Return [x, y] of the center of cell containing provided text 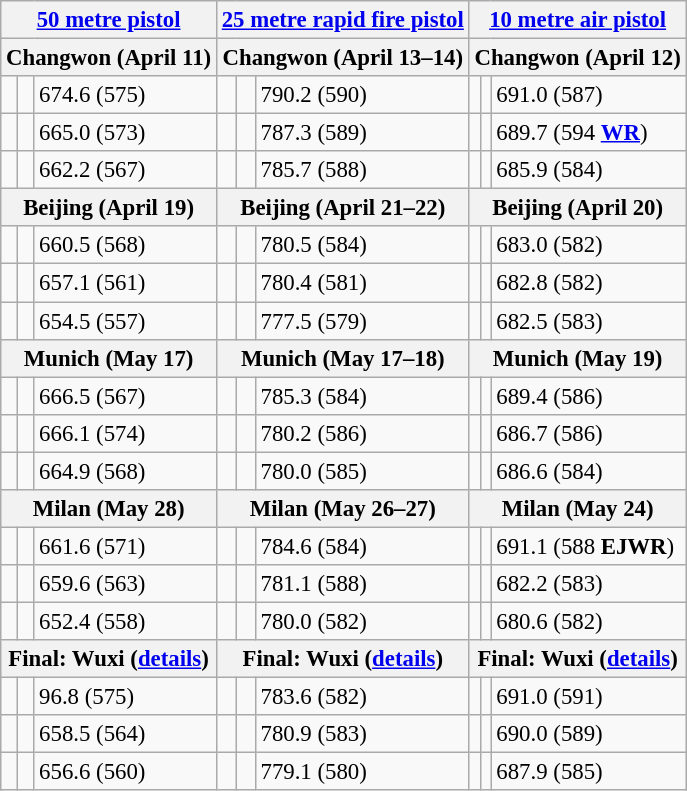
Munich (May 17) [109, 358]
96.8 (575) [126, 697]
777.5 (579) [362, 321]
682.2 (583) [588, 584]
780.4 (581) [362, 283]
656.6 (560) [126, 772]
Milan (May 24) [578, 509]
Changwon (April 12) [578, 58]
691.0 (587) [588, 95]
780.0 (585) [362, 471]
785.7 (588) [362, 170]
665.0 (573) [126, 133]
687.9 (585) [588, 772]
685.9 (584) [588, 170]
780.0 (582) [362, 621]
Beijing (April 19) [109, 208]
Changwon (April 13–14) [342, 58]
781.1 (588) [362, 584]
690.0 (589) [588, 734]
Munich (May 17–18) [342, 358]
662.2 (567) [126, 170]
686.7 (586) [588, 433]
683.0 (582) [588, 245]
664.9 (568) [126, 471]
Changwon (April 11) [109, 58]
652.4 (558) [126, 621]
682.5 (583) [588, 321]
783.6 (582) [362, 697]
666.5 (567) [126, 396]
660.5 (568) [126, 245]
Beijing (April 20) [578, 208]
689.7 (594 WR) [588, 133]
Milan (May 28) [109, 509]
661.6 (571) [126, 546]
654.5 (557) [126, 321]
674.6 (575) [126, 95]
Munich (May 19) [578, 358]
780.9 (583) [362, 734]
780.5 (584) [362, 245]
779.1 (580) [362, 772]
780.2 (586) [362, 433]
680.6 (582) [588, 621]
686.6 (584) [588, 471]
50 metre pistol [109, 20]
785.3 (584) [362, 396]
689.4 (586) [588, 396]
10 metre air pistol [578, 20]
666.1 (574) [126, 433]
787.3 (589) [362, 133]
784.6 (584) [362, 546]
659.6 (563) [126, 584]
682.8 (582) [588, 283]
657.1 (561) [126, 283]
Milan (May 26–27) [342, 509]
Beijing (April 21–22) [342, 208]
658.5 (564) [126, 734]
25 metre rapid fire pistol [342, 20]
691.1 (588 EJWR) [588, 546]
691.0 (591) [588, 697]
790.2 (590) [362, 95]
